Identify which cell holds the provided text, then report its [X, Y] central coordinate. 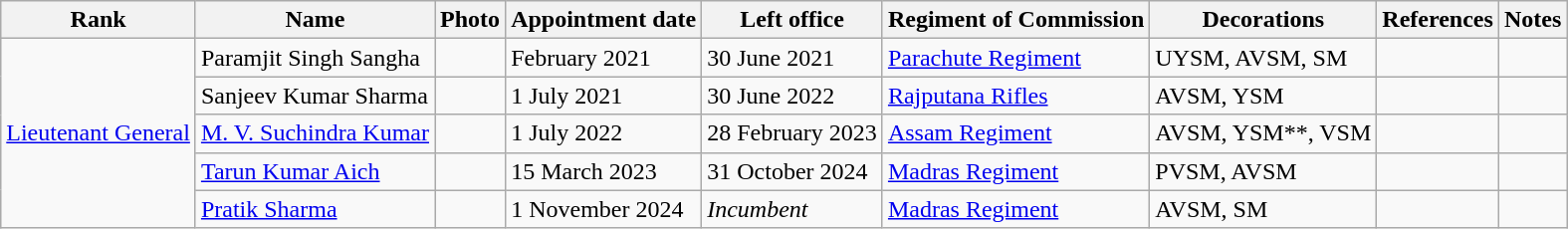
Parachute Regiment [1015, 58]
Rank [99, 20]
31 October 2024 [792, 171]
30 June 2021 [792, 58]
UYSM, AVSM, SM [1263, 58]
Tarun Kumar Aich [315, 171]
Appointment date [603, 20]
AVSM, YSM**, VSM [1263, 133]
30 June 2022 [792, 96]
Regiment of Commission [1015, 20]
28 February 2023 [792, 133]
Sanjeev Kumar Sharma [315, 96]
Decorations [1263, 20]
Left office [792, 20]
Lieutenant General [99, 133]
Rajputana Rifles [1015, 96]
Paramjit Singh Sangha [315, 58]
M. V. Suchindra Kumar [315, 133]
Assam Regiment [1015, 133]
1 July 2021 [603, 96]
15 March 2023 [603, 171]
February 2021 [603, 58]
AVSM, YSM [1263, 96]
References [1438, 20]
Notes [1532, 20]
Incumbent [792, 209]
Pratik Sharma [315, 209]
Name [315, 20]
1 July 2022 [603, 133]
AVSM, SM [1263, 209]
Photo [470, 20]
1 November 2024 [603, 209]
PVSM, AVSM [1263, 171]
